Return the [x, y] coordinate for the center point of the cell that contains the specified text.  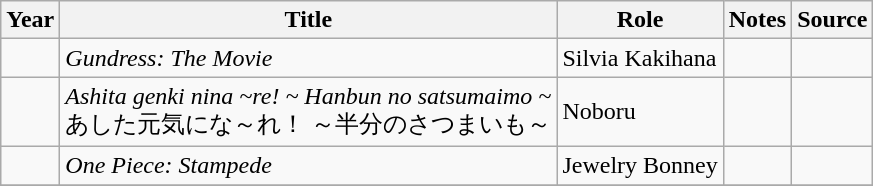
Year [30, 20]
Silvia Kakihana [640, 58]
One Piece: Stampede [308, 165]
Title [308, 20]
Gundress: The Movie [308, 58]
Jewelry Bonney [640, 165]
Role [640, 20]
Source [832, 20]
Ashita genki nina ~re! ~ Hanbun no satsumaimo ~あした元気にな～れ！ ～半分のさつまいも～ [308, 112]
Noboru [640, 112]
Notes [757, 20]
